Pinpoint the cell where the given text exists, returning its (X, Y) midpoint coordinate. 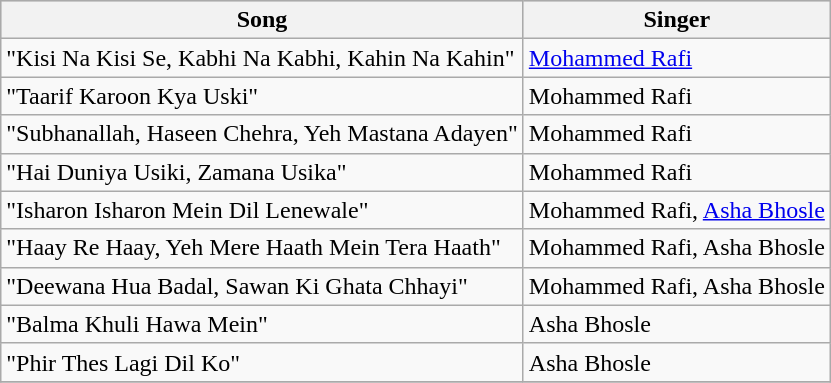
"Isharon Isharon Mein Dil Lenewale" (262, 210)
"Subhanallah, Haseen Chehra, Yeh Mastana Adayen" (262, 134)
"Kisi Na Kisi Se, Kabhi Na Kabhi, Kahin Na Kahin" (262, 58)
"Hai Duniya Usiki, Zamana Usika" (262, 172)
"Phir Thes Lagi Dil Ko" (262, 362)
"Taarif Karoon Kya Uski" (262, 96)
"Haay Re Haay, Yeh Mere Haath Mein Tera Haath" (262, 248)
Song (262, 20)
Singer (676, 20)
"Balma Khuli Hawa Mein" (262, 324)
"Deewana Hua Badal, Sawan Ki Ghata Chhayi" (262, 286)
